Scan for the cell matching the given text and deliver its (X, Y) coordinate at center. 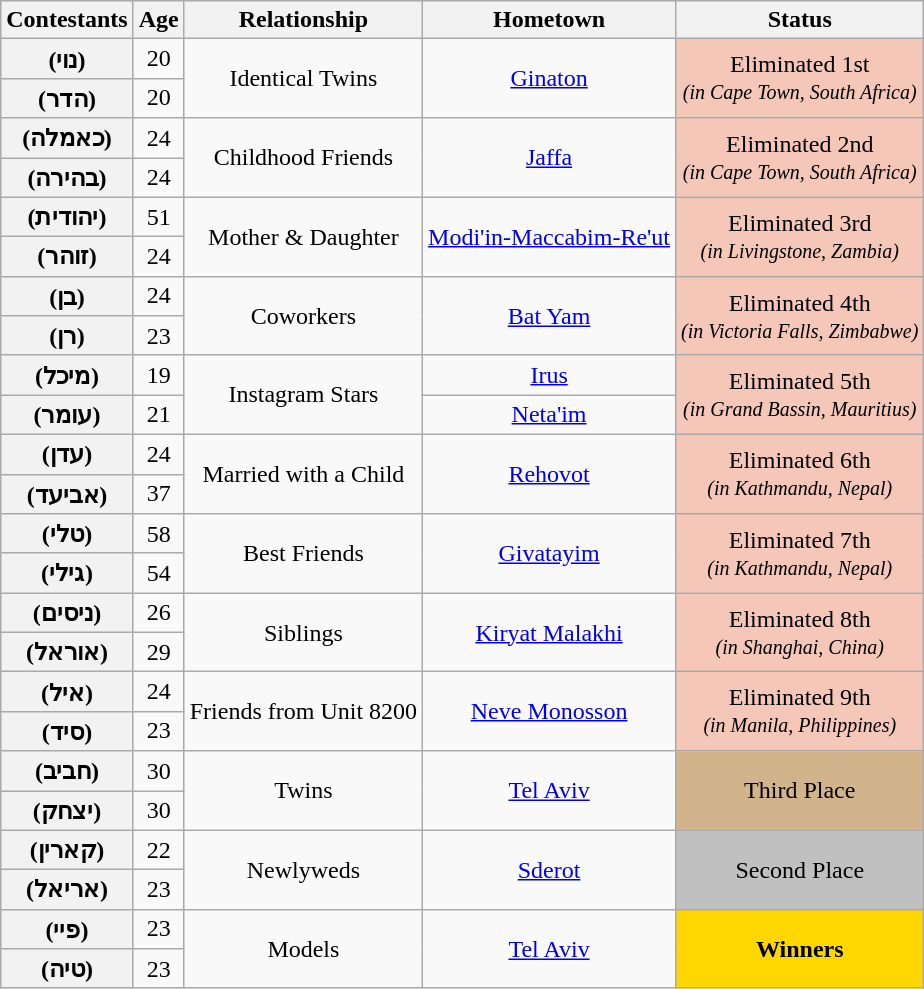
Contestants (67, 20)
Relationship (303, 20)
37 (158, 494)
Coworkers (303, 316)
54 (158, 573)
(בן) (67, 296)
Jaffa (550, 158)
Eliminated 6th(in Kathmandu, Nepal) (800, 474)
Neta'im (550, 415)
Eliminated 1st(in Cape Town, South Africa) (800, 78)
26 (158, 613)
Instagram Stars (303, 394)
Eliminated 9th(in Manila, Philippines) (800, 712)
Siblings (303, 632)
Third Place (800, 790)
Identical Twins (303, 78)
Best Friends (303, 554)
(טלי) (67, 534)
Newlyweds (303, 870)
(הדר) (67, 98)
(כאמלה) (67, 138)
Bat Yam (550, 316)
(אוראל) (67, 652)
Friends from Unit 8200 (303, 712)
(יצחק) (67, 810)
Twins (303, 790)
(יהודית) (67, 217)
Eliminated 5th(in Grand Bassin, Mauritius) (800, 394)
(עומר) (67, 415)
(בהירה) (67, 178)
Eliminated 8th(in Shanghai, China) (800, 632)
(גילי) (67, 573)
Eliminated 4th(in Victoria Falls, Zimbabwe) (800, 316)
(סיד) (67, 731)
Neve Monosson (550, 712)
(נוי) (67, 59)
21 (158, 415)
Eliminated 2nd(in Cape Town, South Africa) (800, 158)
(איל) (67, 692)
Ginaton (550, 78)
(חביב) (67, 771)
Married with a Child (303, 474)
Irus (550, 375)
(רן) (67, 336)
51 (158, 217)
Rehovot (550, 474)
Status (800, 20)
(מיכל) (67, 375)
Mother & Daughter (303, 236)
Givatayim (550, 554)
(ניסים) (67, 613)
Eliminated 7th(in Kathmandu, Nepal) (800, 554)
(עדן) (67, 454)
Sderot (550, 870)
(אביעד) (67, 494)
Childhood Friends (303, 158)
19 (158, 375)
Winners (800, 948)
Eliminated 3rd(in Livingstone, Zambia) (800, 236)
Hometown (550, 20)
(זוהר) (67, 257)
(טיה) (67, 969)
Modi'in-Maccabim-Re'ut (550, 236)
Second Place (800, 870)
29 (158, 652)
Kiryat Malakhi (550, 632)
22 (158, 850)
Models (303, 948)
(אריאל) (67, 890)
(קארין) (67, 850)
Age (158, 20)
58 (158, 534)
(פיי) (67, 929)
